Locate the cell with the specified text and output its [X, Y] center coordinate. 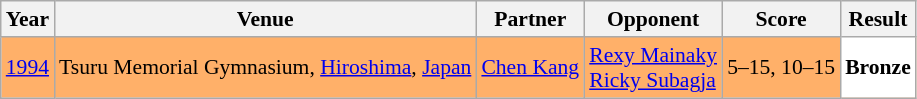
Bronze [878, 68]
1994 [28, 68]
Score [781, 19]
Rexy Mainaky Ricky Subagja [653, 68]
Tsuru Memorial Gymnasium, Hiroshima, Japan [265, 68]
Opponent [653, 19]
Result [878, 19]
Venue [265, 19]
Partner [530, 19]
5–15, 10–15 [781, 68]
Chen Kang [530, 68]
Year [28, 19]
